Scan for the cell matching the given text and deliver its (X, Y) coordinate at center. 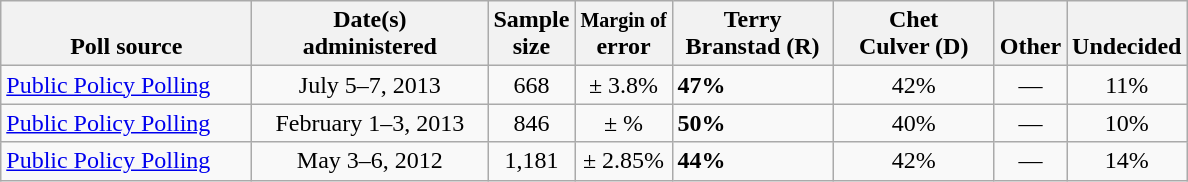
May 3–6, 2012 (370, 161)
10% (1127, 123)
Date(s)administered (370, 34)
14% (1127, 161)
February 1–3, 2013 (370, 123)
Other (1030, 34)
11% (1127, 85)
668 (532, 85)
TerryBranstad (R) (752, 34)
50% (752, 123)
Undecided (1127, 34)
846 (532, 123)
47% (752, 85)
± 3.8% (624, 85)
40% (914, 123)
44% (752, 161)
± 2.85% (624, 161)
Margin oferror (624, 34)
Samplesize (532, 34)
± % (624, 123)
1,181 (532, 161)
ChetCulver (D) (914, 34)
July 5–7, 2013 (370, 85)
Poll source (126, 34)
